For the text-containing cell, return its midpoint in (x, y) coordinate format. 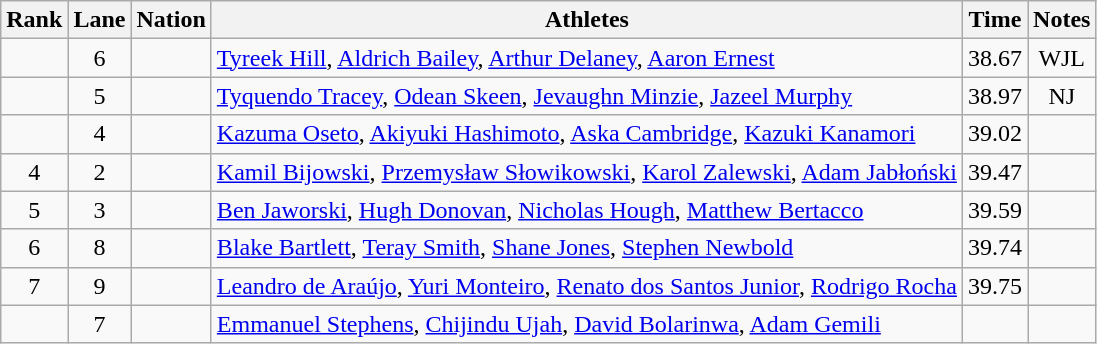
Lane (100, 20)
Athletes (586, 20)
Rank (34, 20)
Tyreek Hill, Aldrich Bailey, Arthur Delaney, Aaron Ernest (586, 58)
39.74 (994, 248)
39.47 (994, 172)
38.97 (994, 96)
38.67 (994, 58)
39.59 (994, 210)
NJ (1062, 96)
Ben Jaworski, Hugh Donovan, Nicholas Hough, Matthew Bertacco (586, 210)
8 (100, 248)
Nation (171, 20)
Leandro de Araújo, Yuri Monteiro, Renato dos Santos Junior, Rodrigo Rocha (586, 286)
Blake Bartlett, Teray Smith, Shane Jones, Stephen Newbold (586, 248)
Tyquendo Tracey, Odean Skeen, Jevaughn Minzie, Jazeel Murphy (586, 96)
Emmanuel Stephens, Chijindu Ujah, David Bolarinwa, Adam Gemili (586, 324)
39.02 (994, 134)
Time (994, 20)
9 (100, 286)
Notes (1062, 20)
39.75 (994, 286)
2 (100, 172)
WJL (1062, 58)
Kazuma Oseto, Akiyuki Hashimoto, Aska Cambridge, Kazuki Kanamori (586, 134)
Kamil Bijowski, Przemysław Słowikowski, Karol Zalewski, Adam Jabłoński (586, 172)
3 (100, 210)
